Identify which cell holds the provided text, then report its (X, Y) central coordinate. 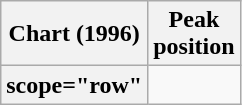
scope="row" (74, 85)
Peakposition (194, 34)
Chart (1996) (74, 34)
